Detect which cell encompasses the target text, then output its [x, y] center coordinate. 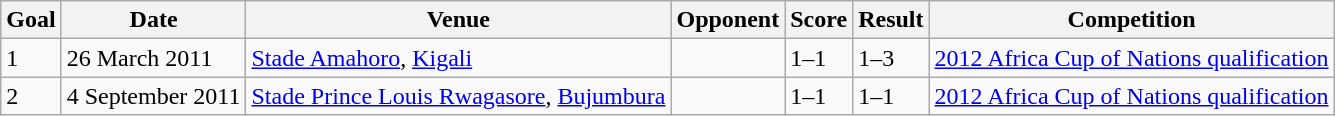
26 March 2011 [154, 58]
Venue [458, 20]
Competition [1132, 20]
Score [819, 20]
2 [31, 96]
Stade Amahoro, Kigali [458, 58]
Result [891, 20]
4 September 2011 [154, 96]
1–3 [891, 58]
Stade Prince Louis Rwagasore, Bujumbura [458, 96]
Goal [31, 20]
Date [154, 20]
1 [31, 58]
Opponent [728, 20]
